Scan for the cell matching the given text and deliver its [x, y] coordinate at center. 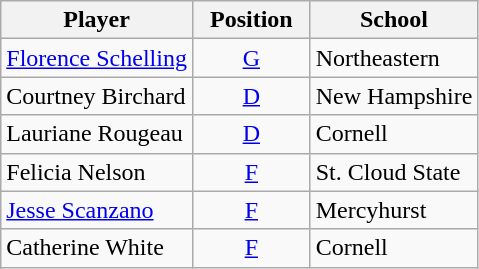
G [251, 58]
New Hampshire [394, 96]
Jesse Scanzano [97, 210]
Northeastern [394, 58]
St. Cloud State [394, 172]
School [394, 20]
Catherine White [97, 248]
Position [251, 20]
Mercyhurst [394, 210]
Player [97, 20]
Lauriane Rougeau [97, 134]
Florence Schelling [97, 58]
Courtney Birchard [97, 96]
Felicia Nelson [97, 172]
